Find where the given text appears and provide that cell's center as (X, Y) coordinate. 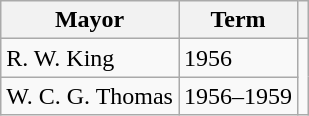
Term (238, 20)
1956 (238, 58)
W. C. G. Thomas (90, 96)
Mayor (90, 20)
1956–1959 (238, 96)
R. W. King (90, 58)
